Pinpoint the cell where the given text exists, returning its (x, y) midpoint coordinate. 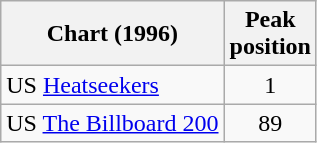
US The Billboard 200 (112, 123)
Chart (1996) (112, 34)
Peakposition (270, 34)
US Heatseekers (112, 85)
1 (270, 85)
89 (270, 123)
